Scan for the cell matching the given text and deliver its [X, Y] coordinate at center. 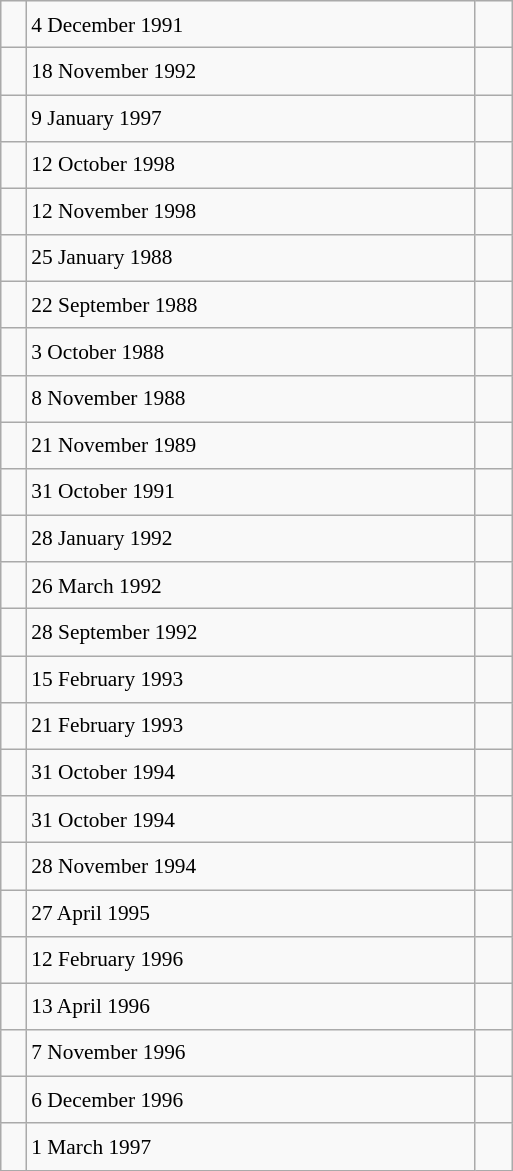
12 October 1998 [250, 164]
4 December 1991 [250, 24]
28 September 1992 [250, 632]
13 April 1996 [250, 1006]
12 November 1998 [250, 212]
7 November 1996 [250, 1054]
21 November 1989 [250, 446]
26 March 1992 [250, 586]
3 October 1988 [250, 352]
18 November 1992 [250, 72]
8 November 1988 [250, 398]
22 September 1988 [250, 306]
6 December 1996 [250, 1100]
31 October 1991 [250, 492]
1 March 1997 [250, 1146]
28 November 1994 [250, 866]
21 February 1993 [250, 726]
27 April 1995 [250, 914]
28 January 1992 [250, 538]
12 February 1996 [250, 960]
15 February 1993 [250, 680]
25 January 1988 [250, 258]
9 January 1997 [250, 118]
